For the text-containing cell, return its midpoint in [x, y] coordinate format. 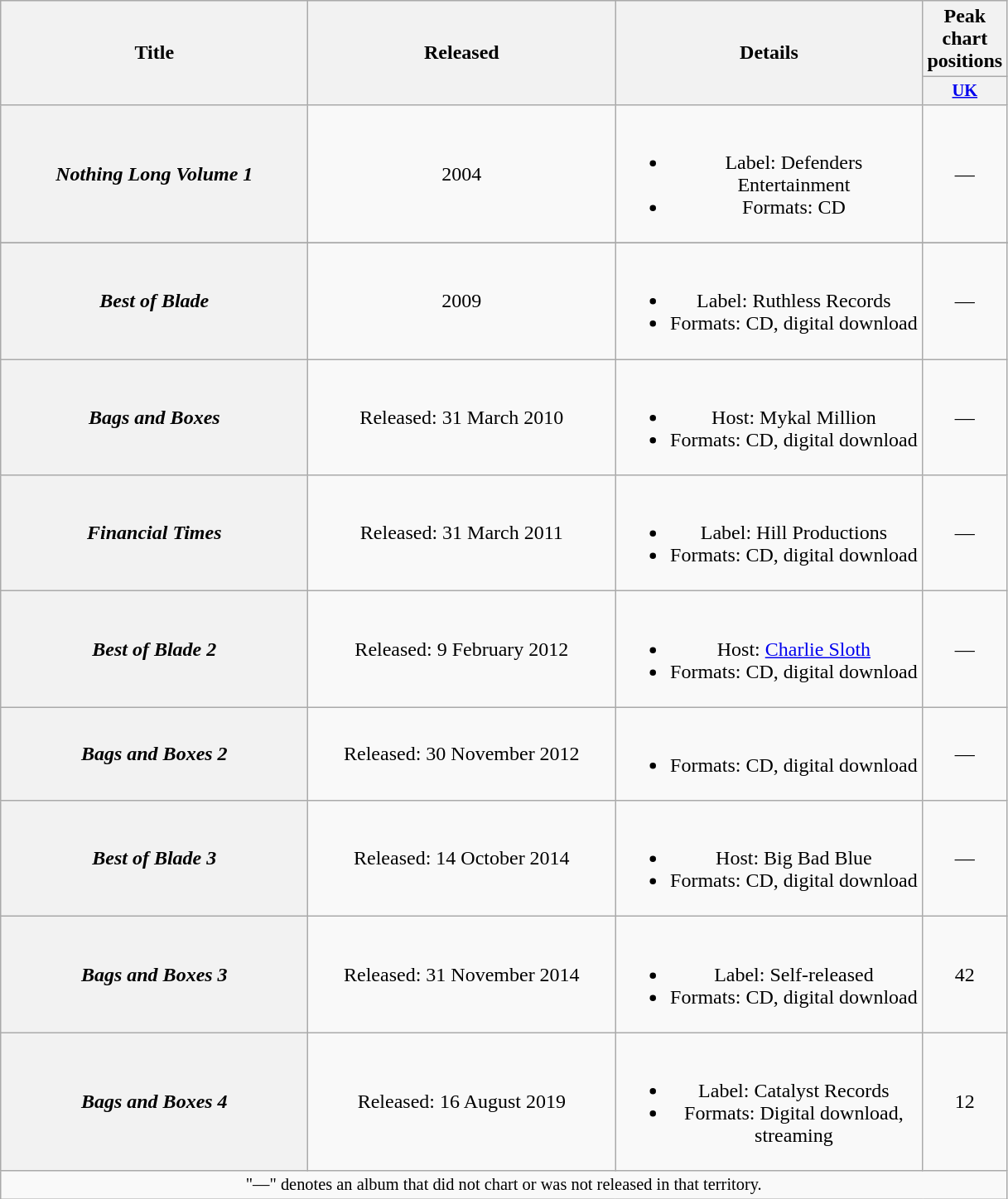
Bags and Boxes [154, 417]
Host: Mykal MillionFormats: CD, digital download [769, 417]
Label: Ruthless RecordsFormats: CD, digital download [769, 301]
2009 [462, 301]
Best of Blade 3 [154, 859]
Host: Charlie SlothFormats: CD, digital download [769, 649]
Released: 31 March 2010 [462, 417]
Label: Catalyst RecordsFormats: Digital download, streaming [769, 1101]
42 [965, 975]
Label: Hill ProductionsFormats: CD, digital download [769, 533]
Host: Big Bad BlueFormats: CD, digital download [769, 859]
Released: 30 November 2012 [462, 754]
12 [965, 1101]
Bags and Boxes 2 [154, 754]
Released: 14 October 2014 [462, 859]
Label: Self-releasedFormats: CD, digital download [769, 975]
Released [462, 53]
Details [769, 53]
Bags and Boxes 4 [154, 1101]
Bags and Boxes 3 [154, 975]
2004 [462, 174]
UK [965, 91]
Best of Blade 2 [154, 649]
Best of Blade [154, 301]
Formats: CD, digital download [769, 754]
Released: 31 March 2011 [462, 533]
Released: 9 February 2012 [462, 649]
Title [154, 53]
Label: Defenders EntertainmentFormats: CD [769, 174]
"—" denotes an album that did not chart or was not released in that territory. [504, 1185]
Financial Times [154, 533]
Released: 31 November 2014 [462, 975]
Peak chart positions [965, 39]
Released: 16 August 2019 [462, 1101]
Nothing Long Volume 1 [154, 174]
